Locate the cell with the specified text and output its (X, Y) center coordinate. 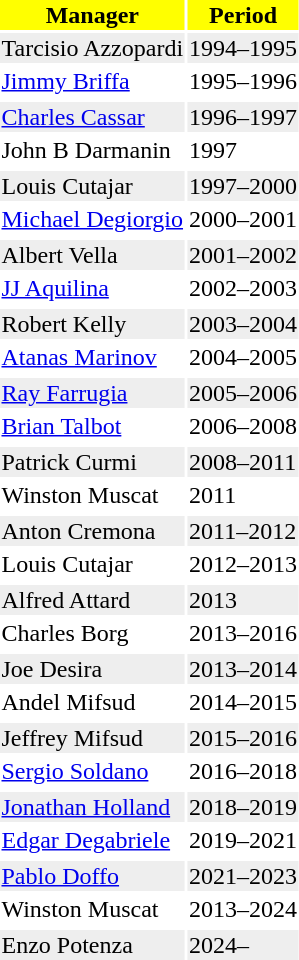
JJ Aquilina (92, 288)
Sergio Soldano (92, 771)
2005–2006 (244, 393)
Joe Desira (92, 669)
2006–2008 (244, 426)
2013 (244, 600)
Ray Farrugia (92, 393)
Andel Mifsud (92, 702)
2002–2003 (244, 288)
2000–2001 (244, 219)
Period (244, 15)
Atanas Marinov (92, 357)
Albert Vella (92, 255)
Edgar Degabriele (92, 840)
Enzo Potenza (92, 945)
Manager (92, 15)
2013–2014 (244, 669)
2012–2013 (244, 564)
Charles Borg (92, 633)
Robert Kelly (92, 324)
2013–2024 (244, 909)
Jonathan Holland (92, 807)
Patrick Curmi (92, 462)
2015–2016 (244, 738)
Charles Cassar (92, 117)
2011 (244, 495)
2011–2012 (244, 531)
1997 (244, 150)
Jimmy Briffa (92, 81)
2004–2005 (244, 357)
Alfred Attard (92, 600)
John B Darmanin (92, 150)
2024– (244, 945)
1994–1995 (244, 48)
Jeffrey Mifsud (92, 738)
1997–2000 (244, 186)
2008–2011 (244, 462)
2021–2023 (244, 876)
2019–2021 (244, 840)
Michael Degiorgio (92, 219)
2013–2016 (244, 633)
1996–1997 (244, 117)
2016–2018 (244, 771)
Anton Cremona (92, 531)
Pablo Doffo (92, 876)
Brian Talbot (92, 426)
2014–2015 (244, 702)
2001–2002 (244, 255)
1995–1996 (244, 81)
2003–2004 (244, 324)
2018–2019 (244, 807)
Tarcisio Azzopardi (92, 48)
